Determine the (X, Y) coordinate at the center of the cell enclosing the given text.  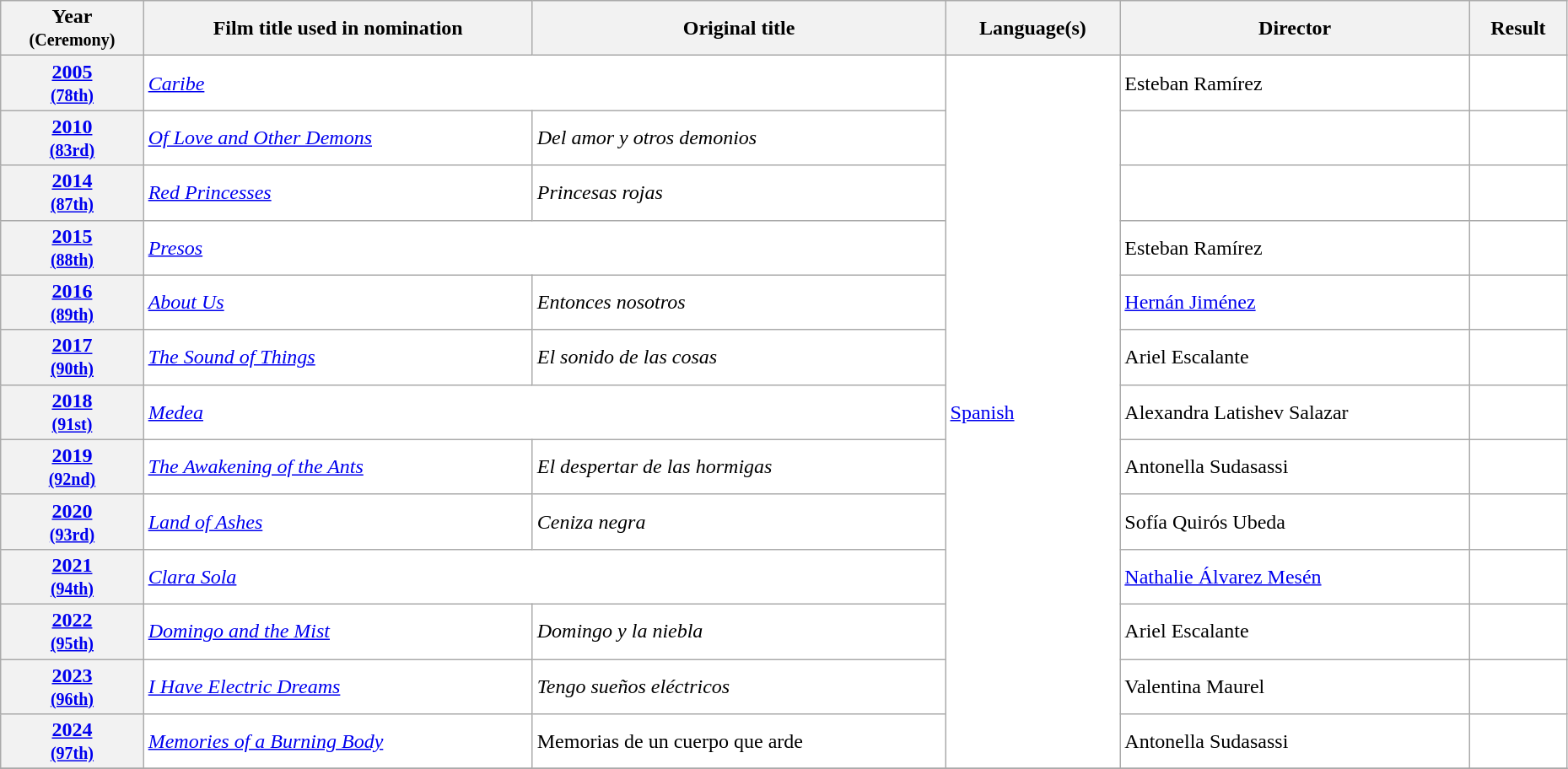
Princesas rojas (739, 192)
Spanish (1032, 412)
2016(89th) (73, 302)
2024(97th) (73, 742)
Del amor y otros demonios (739, 138)
Ceniza negra (739, 521)
Hernán Jiménez (1296, 302)
Domingo and the Mist (337, 631)
Of Love and Other Demons (337, 138)
Tengo sueños eléctricos (739, 686)
Film title used in nomination (337, 29)
Director (1296, 29)
El sonido de las cosas (739, 358)
Domingo y la niebla (739, 631)
2023(96th) (73, 686)
Medea (545, 411)
I Have Electric Dreams (337, 686)
Sofía Quirós Ubeda (1296, 521)
Nathalie Álvarez Mesén (1296, 577)
Memorias de un cuerpo que arde (739, 742)
Memories of a Burning Body (337, 742)
The Awakening of the Ants (337, 467)
2021(94th) (73, 577)
Land of Ashes (337, 521)
2014(87th) (73, 192)
2018(91st) (73, 411)
Language(s) (1032, 29)
Entonces nosotros (739, 302)
Presos (545, 248)
The Sound of Things (337, 358)
Year(Ceremony) (73, 29)
Original title (739, 29)
Clara Sola (545, 577)
Alexandra Latishev Salazar (1296, 411)
2015(88th) (73, 248)
2017(90th) (73, 358)
2005(78th) (73, 83)
2019(92nd) (73, 467)
Result (1518, 29)
About Us (337, 302)
Valentina Maurel (1296, 686)
El despertar de las hormigas (739, 467)
Red Princesses (337, 192)
2022(95th) (73, 631)
2020(93rd) (73, 521)
2010(83rd) (73, 138)
Caribe (545, 83)
